Search for the cell housing the specified text and yield its [x, y] center coordinate. 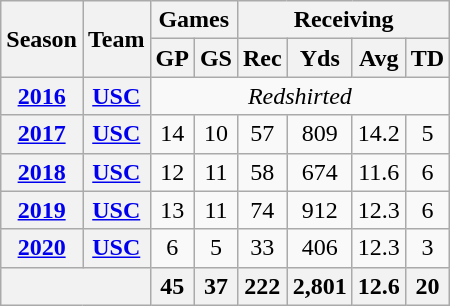
Team [116, 39]
809 [320, 134]
45 [172, 286]
2017 [42, 134]
58 [262, 172]
2019 [42, 210]
10 [216, 134]
11.6 [378, 172]
Rec [262, 58]
2016 [42, 96]
2018 [42, 172]
57 [262, 134]
12.6 [378, 286]
3 [427, 248]
74 [262, 210]
Receiving [343, 20]
674 [320, 172]
2,801 [320, 286]
222 [262, 286]
Avg [378, 58]
GS [216, 58]
12 [172, 172]
2020 [42, 248]
Redshirted [300, 96]
Games [194, 20]
20 [427, 286]
912 [320, 210]
33 [262, 248]
Season [42, 39]
14.2 [378, 134]
37 [216, 286]
Yds [320, 58]
GP [172, 58]
406 [320, 248]
14 [172, 134]
TD [427, 58]
13 [172, 210]
